Determine the (X, Y) coordinate at the center of the cell enclosing the given text.  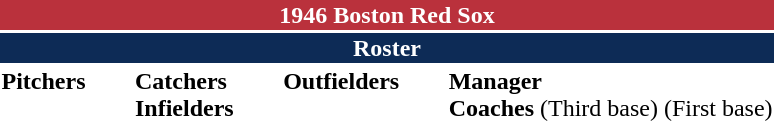
1946 Boston Red Sox (387, 15)
Roster (387, 48)
